Detect which cell encompasses the target text, then output its (x, y) center coordinate. 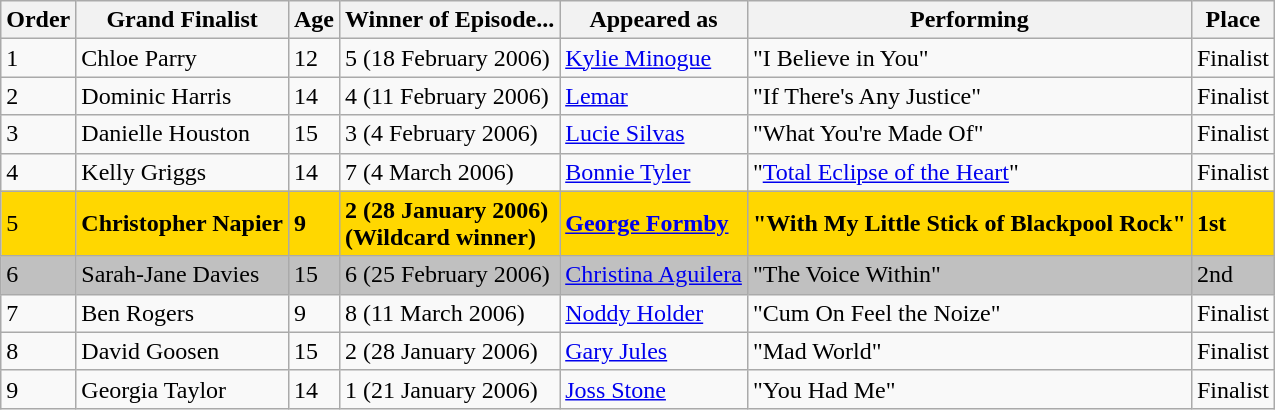
1 (21 January 2006) (449, 389)
Gary Jules (654, 351)
1st (1232, 224)
"I Believe in You" (969, 58)
"What You're Made Of" (969, 134)
6 (38, 275)
Sarah-Jane Davies (182, 275)
Order (38, 20)
7 (38, 313)
Danielle Houston (182, 134)
"With My Little Stick of Blackpool Rock" (969, 224)
Georgia Taylor (182, 389)
Dominic Harris (182, 96)
1 (38, 58)
5 (38, 224)
2 (28 January 2006)(Wildcard winner) (449, 224)
Kylie Minogue (654, 58)
Appeared as (654, 20)
Kelly Griggs (182, 172)
3 (38, 134)
8 (11 March 2006) (449, 313)
"You Had Me" (969, 389)
Ben Rogers (182, 313)
David Goosen (182, 351)
2 (38, 96)
4 (38, 172)
Winner of Episode... (449, 20)
"Cum On Feel the Noize" (969, 313)
6 (25 February 2006) (449, 275)
Bonnie Tyler (654, 172)
George Formby (654, 224)
Noddy Holder (654, 313)
Place (1232, 20)
5 (18 February 2006) (449, 58)
7 (4 March 2006) (449, 172)
4 (11 February 2006) (449, 96)
Joss Stone (654, 389)
"Total Eclipse of the Heart" (969, 172)
3 (4 February 2006) (449, 134)
Lucie Silvas (654, 134)
Chloe Parry (182, 58)
2nd (1232, 275)
Performing (969, 20)
12 (314, 58)
"If There's Any Justice" (969, 96)
Christina Aguilera (654, 275)
Lemar (654, 96)
2 (28 January 2006) (449, 351)
Grand Finalist (182, 20)
"Mad World" (969, 351)
Age (314, 20)
"The Voice Within" (969, 275)
Christopher Napier (182, 224)
8 (38, 351)
